Scan for the cell matching the given text and deliver its [x, y] coordinate at center. 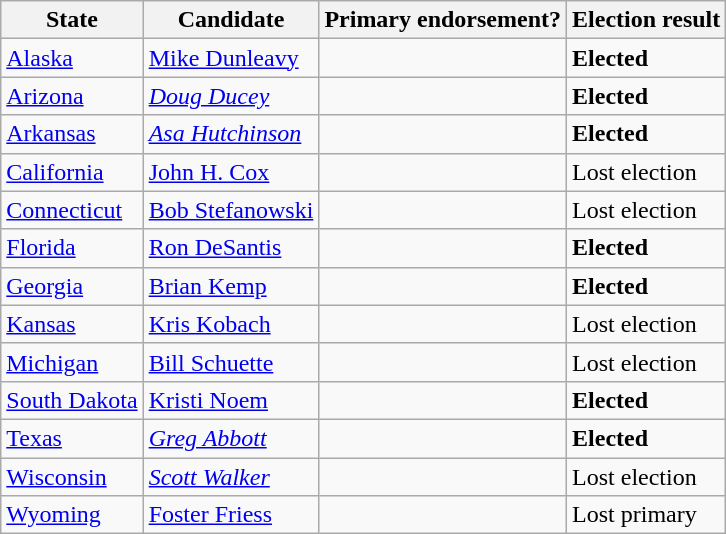
Kris Kobach [231, 324]
Bob Stefanowski [231, 210]
Brian Kemp [231, 286]
Primary endorsement? [443, 20]
Asa Hutchinson [231, 134]
Bill Schuette [231, 362]
Scott Walker [231, 477]
Candidate [231, 20]
Wyoming [72, 515]
Mike Dunleavy [231, 58]
State [72, 20]
Connecticut [72, 210]
Greg Abbott [231, 438]
Election result [646, 20]
Lost primary [646, 515]
Alaska [72, 58]
California [72, 172]
Arkansas [72, 134]
Kristi Noem [231, 400]
South Dakota [72, 400]
Foster Friess [231, 515]
Michigan [72, 362]
John H. Cox [231, 172]
Kansas [72, 324]
Georgia [72, 286]
Texas [72, 438]
Ron DeSantis [231, 248]
Florida [72, 248]
Arizona [72, 96]
Doug Ducey [231, 96]
Wisconsin [72, 477]
